Output the (x, y) coordinate of the center of the cell containing the given text.  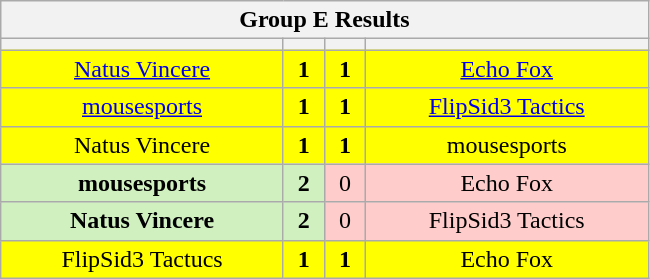
FlipSid3 Tactucs (142, 259)
Group E Results (324, 20)
